Scan for the cell matching the given text and deliver its (X, Y) coordinate at center. 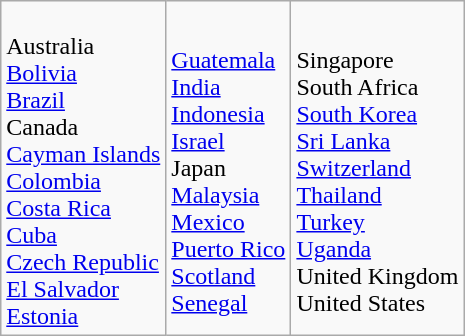
Guatemala India Indonesia Israel Japan Malaysia Mexico Puerto Rico Scotland Senegal (228, 168)
Australia Bolivia Brazil Canada Cayman Islands Colombia Costa Rica Cuba Czech Republic El Salvador Estonia (84, 168)
Singapore South Africa South Korea Sri Lanka Switzerland Thailand Turkey Uganda United Kingdom United States (378, 168)
